Return (X, Y) of the center of cell containing provided text 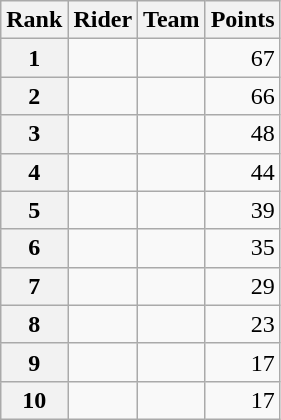
2 (34, 96)
5 (34, 210)
44 (242, 172)
67 (242, 58)
Rider (103, 20)
3 (34, 134)
8 (34, 324)
10 (34, 400)
29 (242, 286)
48 (242, 134)
39 (242, 210)
35 (242, 248)
Team (172, 20)
6 (34, 248)
Rank (34, 20)
23 (242, 324)
4 (34, 172)
66 (242, 96)
7 (34, 286)
1 (34, 58)
Points (242, 20)
9 (34, 362)
